Determine the (X, Y) coordinate at the center of the cell enclosing the given text.  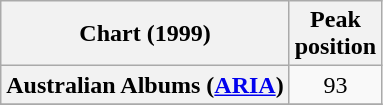
Chart (1999) (145, 34)
Peakposition (335, 34)
Australian Albums (ARIA) (145, 85)
93 (335, 85)
